Extract the [x, y] coordinate from the center of the cell holding the provided text.  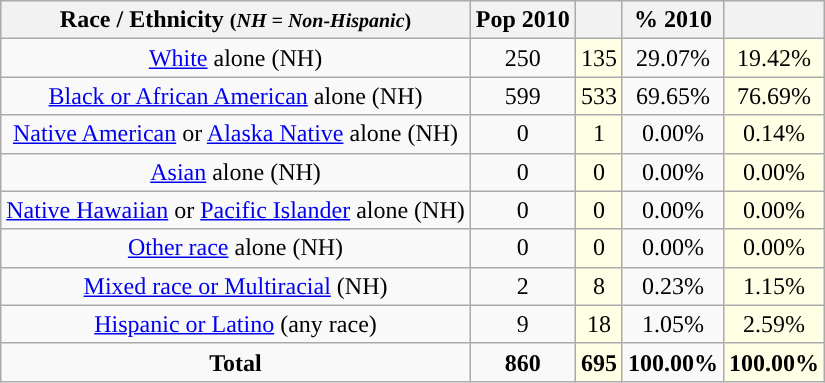
Total [236, 362]
76.69% [774, 96]
695 [598, 362]
0.23% [672, 286]
Asian alone (NH) [236, 172]
Hispanic or Latino (any race) [236, 324]
8 [598, 286]
Other race alone (NH) [236, 248]
0.14% [774, 134]
Black or African American alone (NH) [236, 96]
1.15% [774, 286]
9 [522, 324]
1 [598, 134]
1.05% [672, 324]
69.65% [672, 96]
2 [522, 286]
250 [522, 58]
18 [598, 324]
Race / Ethnicity (NH = Non-Hispanic) [236, 20]
Native Hawaiian or Pacific Islander alone (NH) [236, 210]
29.07% [672, 58]
2.59% [774, 324]
860 [522, 362]
% 2010 [672, 20]
Native American or Alaska Native alone (NH) [236, 134]
135 [598, 58]
Mixed race or Multiracial (NH) [236, 286]
White alone (NH) [236, 58]
Pop 2010 [522, 20]
533 [598, 96]
599 [522, 96]
19.42% [774, 58]
